Search for the cell housing the specified text and yield its (X, Y) center coordinate. 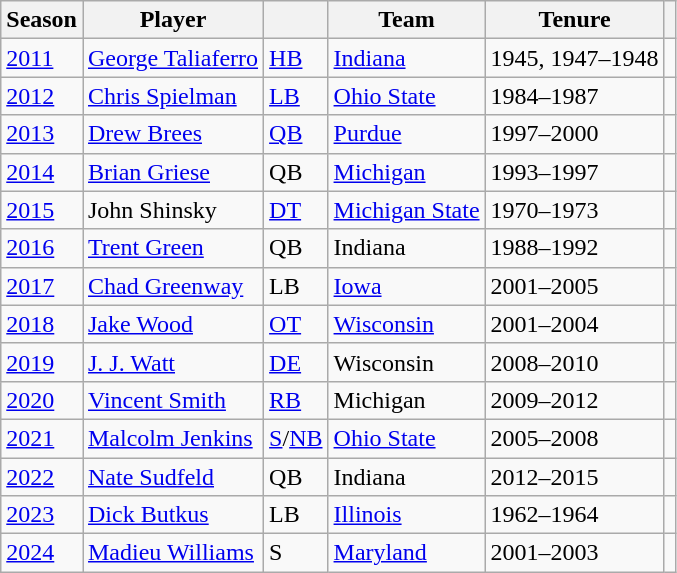
S (296, 553)
2022 (42, 477)
2020 (42, 400)
DE (296, 362)
2018 (42, 324)
2008–2010 (574, 362)
2011 (42, 58)
1997–2000 (574, 134)
1945, 1947–1948 (574, 58)
1993–1997 (574, 172)
Vincent Smith (172, 400)
Michigan State (406, 210)
Illinois (406, 515)
Nate Sudfeld (172, 477)
S/NB (296, 438)
1988–1992 (574, 248)
Jake Wood (172, 324)
2009–2012 (574, 400)
Iowa (406, 286)
RB (296, 400)
George Taliaferro (172, 58)
2001–2005 (574, 286)
Chad Greenway (172, 286)
2001–2004 (574, 324)
2021 (42, 438)
Maryland (406, 553)
2019 (42, 362)
1962–1964 (574, 515)
Madieu Williams (172, 553)
1984–1987 (574, 96)
2016 (42, 248)
Trent Green (172, 248)
2017 (42, 286)
John Shinsky (172, 210)
2012–2015 (574, 477)
Brian Griese (172, 172)
Chris Spielman (172, 96)
Tenure (574, 20)
1970–1973 (574, 210)
Drew Brees (172, 134)
DT (296, 210)
2012 (42, 96)
J. J. Watt (172, 362)
Team (406, 20)
2014 (42, 172)
OT (296, 324)
Malcolm Jenkins (172, 438)
HB (296, 58)
Dick Butkus (172, 515)
2013 (42, 134)
2024 (42, 553)
Purdue (406, 134)
2001–2003 (574, 553)
Season (42, 20)
2005–2008 (574, 438)
Player (172, 20)
2023 (42, 515)
2015 (42, 210)
